Capture the cell that displays the provided text and extract its (x, y) central coordinate. 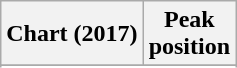
Chart (2017) (72, 34)
Peak position (189, 34)
